Locate the cell with the specified text and output its (X, Y) center coordinate. 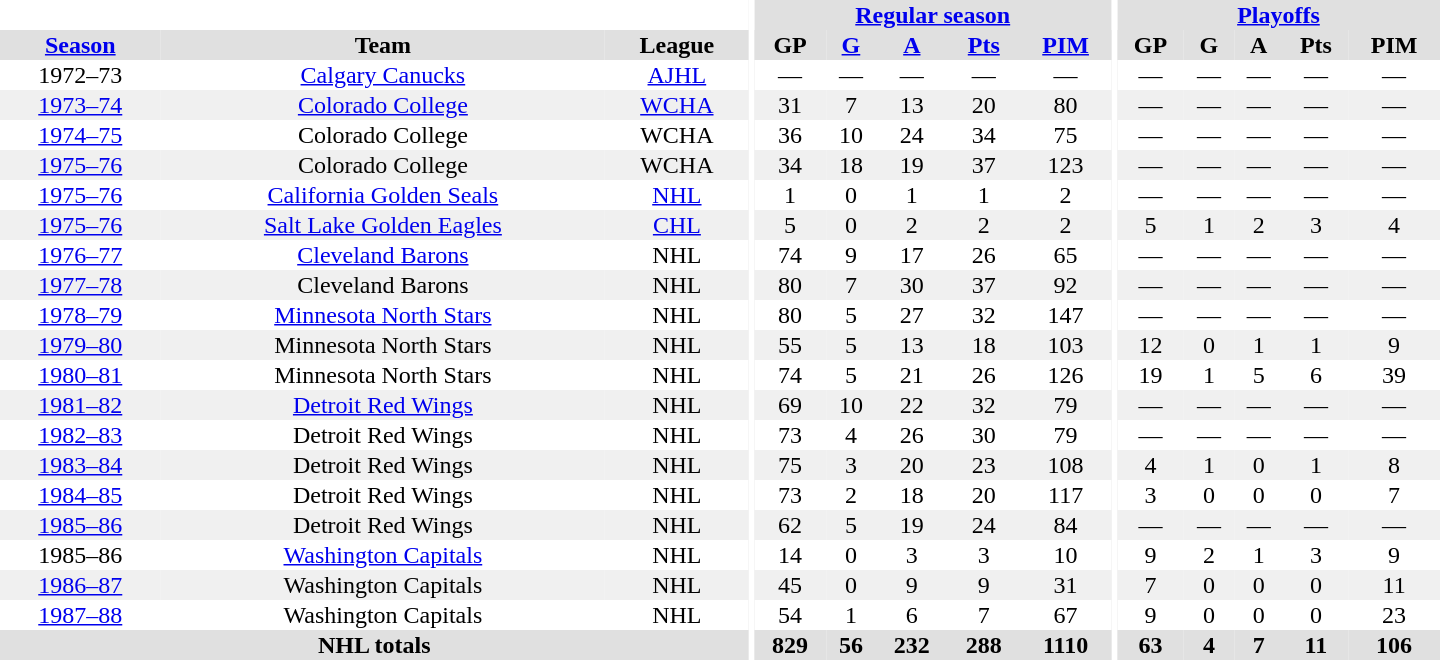
147 (1066, 315)
54 (790, 615)
84 (1066, 525)
CHL (676, 225)
12 (1150, 345)
Regular season (932, 15)
NHL totals (374, 645)
1981–82 (80, 405)
1978–79 (80, 315)
Calgary Canucks (384, 75)
1980–81 (80, 375)
League (676, 45)
AJHL (676, 75)
California Golden Seals (384, 195)
55 (790, 345)
22 (912, 405)
108 (1066, 465)
45 (790, 585)
1977–78 (80, 285)
Team (384, 45)
Salt Lake Golden Eagles (384, 225)
63 (1150, 645)
8 (1394, 465)
106 (1394, 645)
1974–75 (80, 135)
17 (912, 255)
1979–80 (80, 345)
117 (1066, 495)
69 (790, 405)
65 (1066, 255)
Playoffs (1278, 15)
1984–85 (80, 495)
123 (1066, 165)
103 (1066, 345)
1972–73 (80, 75)
1982–83 (80, 435)
1976–77 (80, 255)
62 (790, 525)
Season (80, 45)
27 (912, 315)
36 (790, 135)
67 (1066, 615)
56 (851, 645)
1983–84 (80, 465)
1110 (1066, 645)
829 (790, 645)
1973–74 (80, 105)
1986–87 (80, 585)
232 (912, 645)
126 (1066, 375)
21 (912, 375)
14 (790, 555)
39 (1394, 375)
92 (1066, 285)
1987–88 (80, 615)
288 (984, 645)
